Scan for the cell matching the given text and deliver its [x, y] coordinate at center. 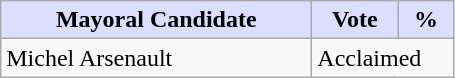
Michel Arsenault [156, 58]
Acclaimed [383, 58]
Vote [355, 20]
Mayoral Candidate [156, 20]
% [426, 20]
